Detect which cell encompasses the target text, then output its [X, Y] center coordinate. 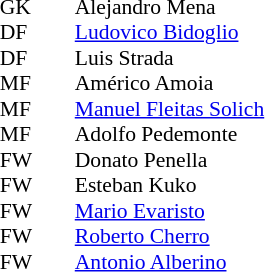
Adolfo Pedemonte [170, 135]
Donato Penella [170, 160]
Ludovico Bidoglio [170, 33]
Mario Evaristo [170, 211]
Roberto Cherro [170, 237]
Esteban Kuko [170, 185]
Luis Strada [170, 58]
Manuel Fleitas Solich [170, 109]
Américo Amoia [170, 83]
